Identify which cell holds the provided text, then report its (x, y) central coordinate. 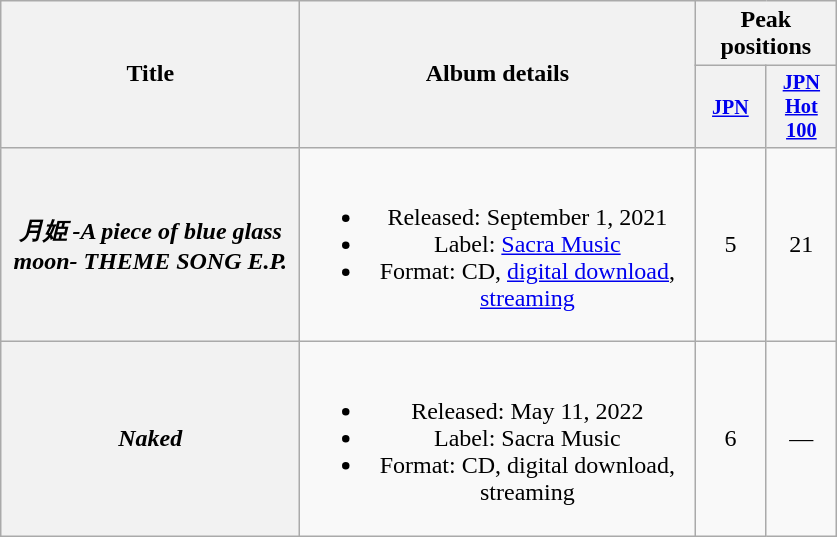
5 (730, 244)
Peak positions (766, 34)
6 (730, 439)
Released: May 11, 2022Label: Sacra MusicFormat: CD, digital download, streaming (498, 439)
月姫 -A piece of blue glass moon- THEME SONG E.P. (150, 244)
Naked (150, 439)
21 (802, 244)
— (802, 439)
Album details (498, 74)
JPN Hot 100 (802, 107)
JPN (730, 107)
Released: September 1, 2021Label: Sacra MusicFormat: CD, digital download, streaming (498, 244)
Title (150, 74)
